Capture the cell that displays the provided text and extract its [x, y] central coordinate. 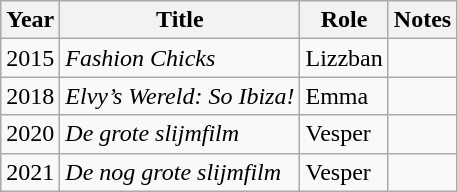
Notes [422, 20]
2021 [30, 172]
2018 [30, 96]
Lizzban [344, 58]
Emma [344, 96]
De nog grote slijmfilm [180, 172]
Year [30, 20]
Title [180, 20]
2020 [30, 134]
Fashion Chicks [180, 58]
2015 [30, 58]
De grote slijmfilm [180, 134]
Elvy’s Wereld: So Ibiza! [180, 96]
Role [344, 20]
